From the cell containing the given text, extract its center point as [x, y] coordinate. 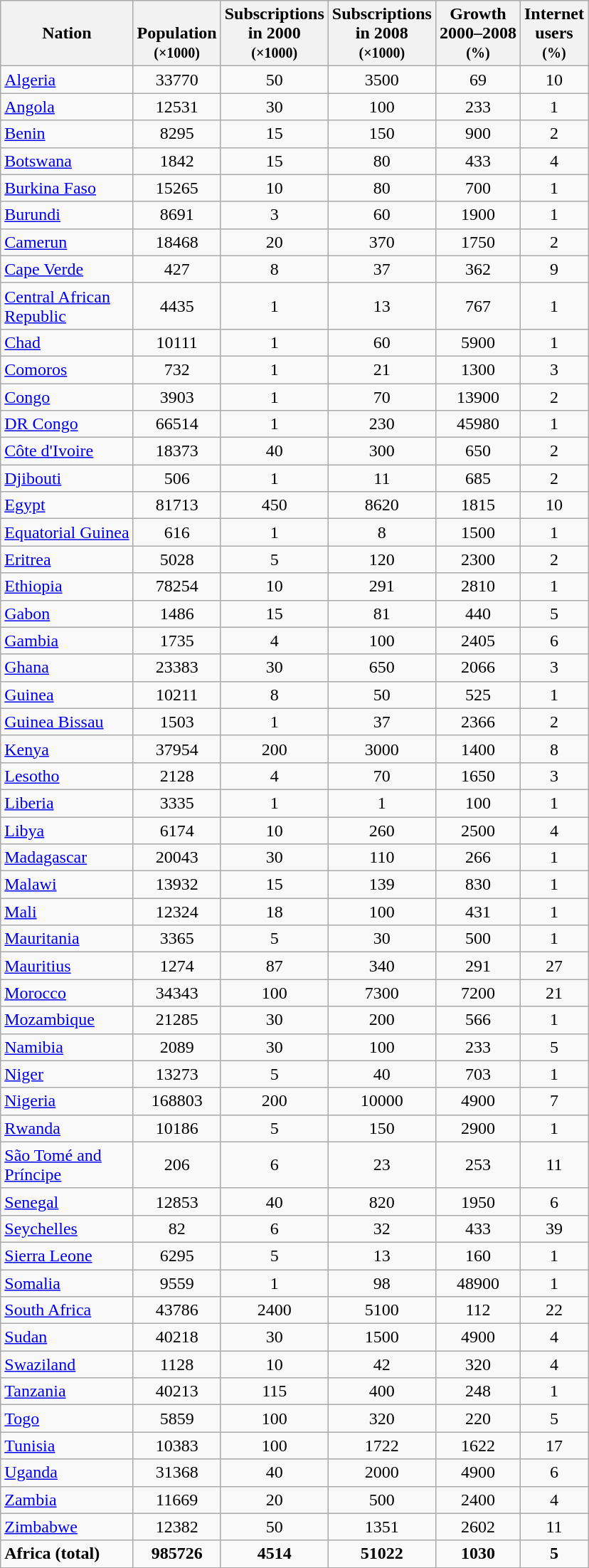
Chad [67, 342]
160 [478, 1256]
253 [478, 1164]
15265 [176, 188]
6295 [176, 1256]
Burundi [67, 215]
Egypt [67, 505]
Swaziland [67, 1364]
10000 [381, 1101]
7200 [478, 993]
1128 [176, 1364]
2089 [176, 1047]
13273 [176, 1074]
Central AfricanRepublic [67, 306]
1351 [381, 1527]
1030 [478, 1554]
5900 [478, 342]
4514 [275, 1554]
300 [381, 451]
Niger [67, 1074]
Morocco [67, 993]
Djibouti [67, 478]
1750 [478, 242]
525 [478, 695]
Angola [67, 107]
18468 [176, 242]
Liberia [67, 803]
Namibia [67, 1047]
87 [275, 966]
Sudan [67, 1337]
220 [478, 1419]
21285 [176, 1020]
Seychelles [67, 1228]
23383 [176, 668]
8691 [176, 215]
10211 [176, 695]
206 [176, 1164]
Guinea [67, 695]
2602 [478, 1527]
1650 [478, 776]
2300 [478, 559]
Côte d'Ivoire [67, 451]
98 [381, 1283]
40213 [176, 1391]
1503 [176, 722]
Equatorial Guinea [67, 532]
10186 [176, 1128]
3500 [381, 80]
4435 [176, 306]
8295 [176, 134]
9 [553, 269]
Somalia [67, 1283]
2810 [478, 586]
703 [478, 1074]
Eritrea [67, 559]
Comoros [67, 369]
Algeria [67, 80]
Senegal [67, 1201]
51022 [381, 1554]
Gabon [67, 614]
340 [381, 966]
23 [381, 1164]
400 [381, 1391]
1486 [176, 614]
1900 [478, 215]
1300 [478, 369]
Population(×1000) [176, 33]
South Africa [67, 1310]
Tunisia [67, 1446]
Subscriptionsin 2000(×1000) [275, 33]
139 [381, 885]
Nation [67, 33]
33770 [176, 80]
69 [478, 80]
5028 [176, 559]
112 [478, 1310]
12324 [176, 912]
2900 [478, 1128]
10111 [176, 342]
266 [478, 858]
8620 [381, 505]
78254 [176, 586]
São Tomé andPríncipe [67, 1164]
Ethiopia [67, 586]
20043 [176, 858]
81713 [176, 505]
17 [553, 1446]
Togo [67, 1419]
566 [478, 1020]
120 [381, 559]
Tanzania [67, 1391]
32 [381, 1228]
Botswana [67, 161]
700 [478, 188]
Gambia [67, 641]
Rwanda [67, 1128]
732 [176, 369]
2500 [478, 831]
260 [381, 831]
7300 [381, 993]
168803 [176, 1101]
81 [381, 614]
3000 [381, 749]
Mauritius [67, 966]
34343 [176, 993]
6174 [176, 831]
2366 [478, 722]
12531 [176, 107]
Zimbabwe [67, 1527]
Cape Verde [67, 269]
3365 [176, 939]
66514 [176, 424]
767 [478, 306]
1950 [478, 1201]
Sierra Leone [67, 1256]
3335 [176, 803]
440 [478, 614]
5100 [381, 1310]
31368 [176, 1473]
Kenya [67, 749]
18373 [176, 451]
11669 [176, 1500]
248 [478, 1391]
43786 [176, 1310]
616 [176, 532]
12853 [176, 1201]
10383 [176, 1446]
2405 [478, 641]
12382 [176, 1527]
Growth2000–2008(%) [478, 33]
1722 [381, 1446]
830 [478, 885]
1622 [478, 1446]
13932 [176, 885]
230 [381, 424]
37954 [176, 749]
Uganda [67, 1473]
27 [553, 966]
Zambia [67, 1500]
115 [275, 1391]
7 [553, 1101]
1400 [478, 749]
506 [176, 478]
Mali [67, 912]
Africa (total) [67, 1554]
48900 [478, 1283]
Mozambique [67, 1020]
110 [381, 858]
Camerun [67, 242]
427 [176, 269]
820 [381, 1201]
2128 [176, 776]
Lesotho [67, 776]
Congo [67, 396]
Ghana [67, 668]
3903 [176, 396]
1735 [176, 641]
362 [478, 269]
1815 [478, 505]
Internetusers(%) [553, 33]
9559 [176, 1283]
DR Congo [67, 424]
900 [478, 134]
Benin [67, 134]
13900 [478, 396]
1274 [176, 966]
431 [478, 912]
18 [275, 912]
370 [381, 242]
2000 [381, 1473]
40218 [176, 1337]
Madagascar [67, 858]
45980 [478, 424]
450 [275, 505]
985726 [176, 1554]
Burkina Faso [67, 188]
685 [478, 478]
Malawi [67, 885]
Nigeria [67, 1101]
22 [553, 1310]
1842 [176, 161]
Libya [67, 831]
42 [381, 1364]
Mauritania [67, 939]
Guinea Bissau [67, 722]
Subscriptionsin 2008(×1000) [381, 33]
39 [553, 1228]
82 [176, 1228]
2066 [478, 668]
5859 [176, 1419]
